For the text-containing cell, return its midpoint in [X, Y] coordinate format. 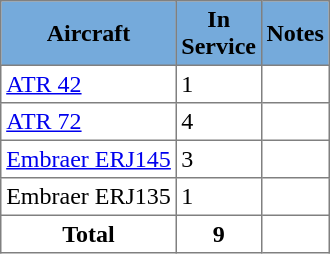
Embraer ERJ145 [88, 159]
Embraer ERJ135 [88, 197]
InService [218, 33]
9 [218, 234]
ATR 72 [88, 122]
Total [88, 234]
4 [218, 122]
3 [218, 159]
ATR 42 [88, 84]
Notes [295, 33]
Aircraft [88, 33]
